Return (x, y) of the center of cell containing provided text 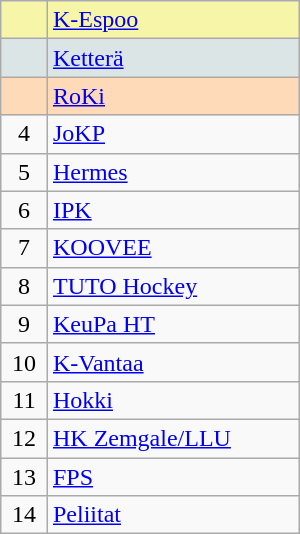
9 (24, 324)
FPS (173, 477)
KOOVEE (173, 248)
14 (24, 515)
13 (24, 477)
Hokki (173, 400)
4 (24, 134)
Peliitat (173, 515)
JoKP (173, 134)
8 (24, 286)
K-Espoo (173, 20)
6 (24, 210)
TUTO Hockey (173, 286)
Ketterä (173, 58)
RoKi (173, 96)
11 (24, 400)
5 (24, 172)
10 (24, 362)
7 (24, 248)
Hermes (173, 172)
K-Vantaa (173, 362)
12 (24, 438)
KeuPa HT (173, 324)
IPK (173, 210)
HK Zemgale/LLU (173, 438)
